Find where the given text appears and provide that cell's center as [x, y] coordinate. 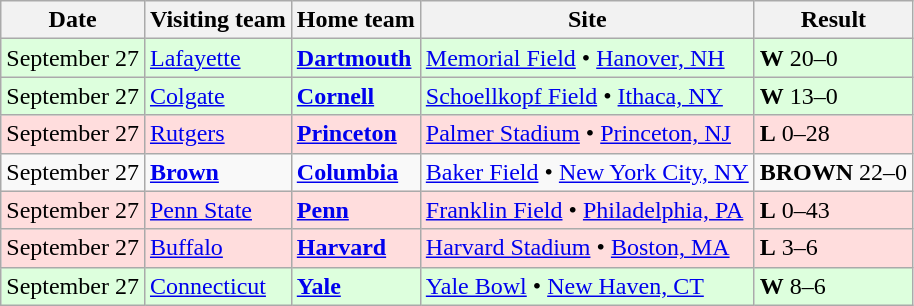
Memorial Field • Hanover, NH [587, 58]
Result [833, 20]
W 13–0 [833, 96]
Harvard [356, 248]
Visiting team [218, 20]
Princeton [356, 134]
Connecticut [218, 286]
BROWN 22–0 [833, 172]
Columbia [356, 172]
Cornell [356, 96]
Dartmouth [356, 58]
Brown [218, 172]
Penn [356, 210]
W 20–0 [833, 58]
Baker Field • New York City, NY [587, 172]
Penn State [218, 210]
Schoellkopf Field • Ithaca, NY [587, 96]
Site [587, 20]
Yale Bowl • New Haven, CT [587, 286]
Date [73, 20]
Franklin Field • Philadelphia, PA [587, 210]
Buffalo [218, 248]
Lafayette [218, 58]
W 8–6 [833, 286]
Home team [356, 20]
Rutgers [218, 134]
Colgate [218, 96]
Harvard Stadium • Boston, MA [587, 248]
Yale [356, 286]
L 3–6 [833, 248]
L 0–28 [833, 134]
L 0–43 [833, 210]
Palmer Stadium • Princeton, NJ [587, 134]
